Output the [x, y] coordinate of the center of the cell containing the given text.  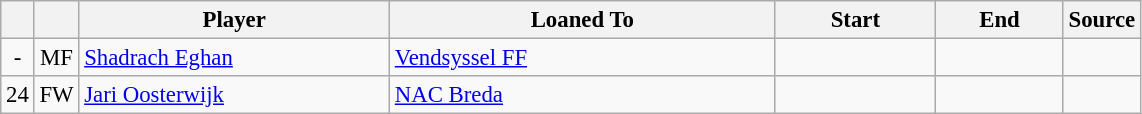
Loaned To [582, 20]
FW [56, 95]
Shadrach Eghan [234, 58]
Player [234, 20]
NAC Breda [582, 95]
MF [56, 58]
- [18, 58]
Source [1102, 20]
Start [856, 20]
End [1000, 20]
Vendsyssel FF [582, 58]
24 [18, 95]
Jari Oosterwijk [234, 95]
